Identify which cell holds the provided text, then report its [X, Y] central coordinate. 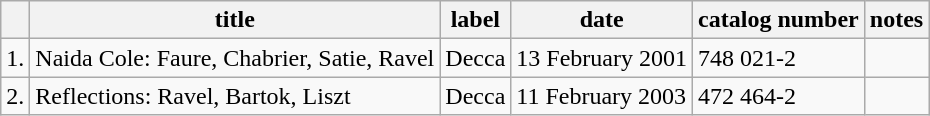
date [602, 20]
11 February 2003 [602, 96]
Reflections: Ravel, Bartok, Liszt [235, 96]
title [235, 20]
Naida Cole: Faure, Chabrier, Satie, Ravel [235, 58]
13 February 2001 [602, 58]
1. [16, 58]
catalog number [779, 20]
472 464-2 [779, 96]
notes [896, 20]
label [476, 20]
2. [16, 96]
748 021-2 [779, 58]
